From the cell containing the given text, extract its center point as [x, y] coordinate. 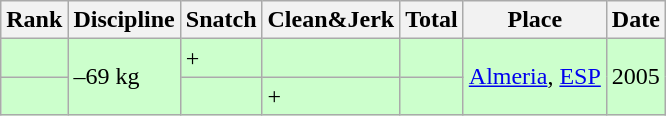
Almeria, ESP [534, 77]
Date [636, 20]
Place [534, 20]
Clean&Jerk [331, 20]
Discipline [124, 20]
Rank [34, 20]
2005 [636, 77]
–69 kg [124, 77]
Snatch [221, 20]
Total [432, 20]
